Output the [X, Y] coordinate of the center of the cell containing the given text.  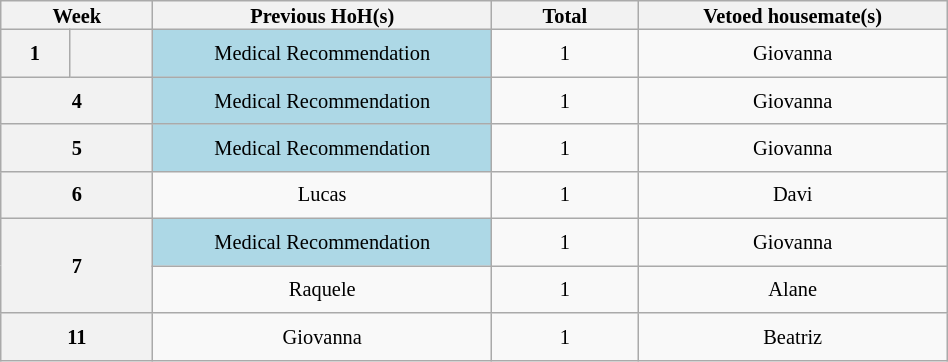
Previous HoH(s) [322, 14]
Alane [792, 288]
Raquele [322, 288]
Beatriz [792, 336]
Vetoed housemate(s) [792, 14]
Total [564, 14]
Davi [792, 194]
Lucas [322, 194]
6 [77, 194]
Week [77, 14]
7 [77, 265]
11 [77, 336]
4 [77, 100]
5 [77, 148]
